Identify which cell holds the provided text, then report its [x, y] central coordinate. 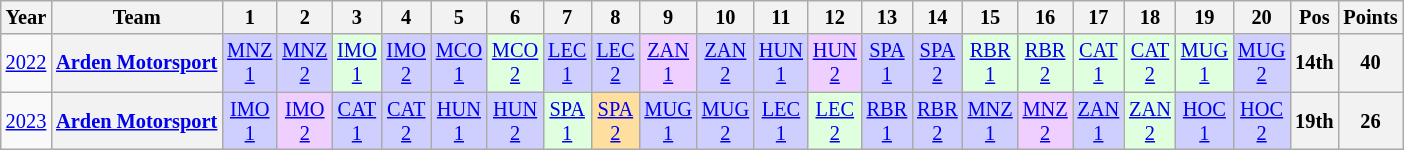
16 [1046, 17]
1 [250, 17]
Points [1370, 17]
3 [356, 17]
19 [1204, 17]
Team [136, 17]
6 [515, 17]
2 [304, 17]
7 [567, 17]
9 [668, 17]
15 [990, 17]
11 [781, 17]
Year [26, 17]
HOC1 [1204, 121]
MCO1 [459, 63]
18 [1150, 17]
2023 [26, 121]
HOC2 [1262, 121]
Pos [1314, 17]
14th [1314, 63]
20 [1262, 17]
2022 [26, 63]
26 [1370, 121]
MCO2 [515, 63]
5 [459, 17]
40 [1370, 63]
13 [887, 17]
17 [1099, 17]
19th [1314, 121]
14 [937, 17]
10 [726, 17]
8 [615, 17]
4 [406, 17]
12 [835, 17]
